For the text-containing cell, return its midpoint in [X, Y] coordinate format. 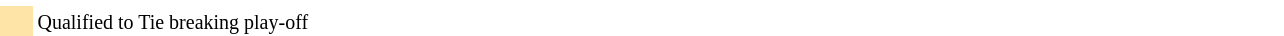
Qualified to Tie breaking play-off [660, 21]
